Scan for the cell matching the given text and deliver its (x, y) coordinate at center. 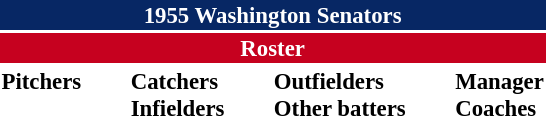
Roster (272, 48)
1955 Washington Senators (272, 15)
